Output the [x, y] coordinate of the center of the cell containing the given text.  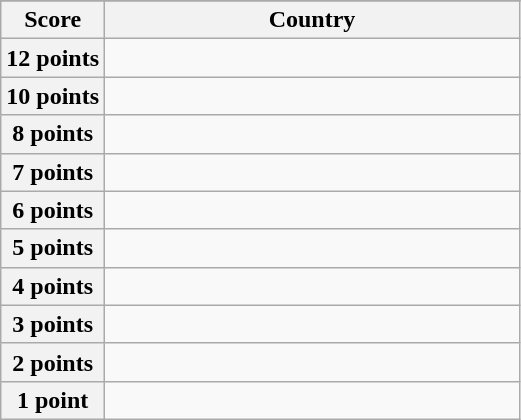
8 points [53, 134]
6 points [53, 210]
12 points [53, 58]
4 points [53, 286]
Score [53, 20]
5 points [53, 248]
2 points [53, 362]
1 point [53, 400]
Country [312, 20]
7 points [53, 172]
10 points [53, 96]
3 points [53, 324]
